For the text-containing cell, return its midpoint in [x, y] coordinate format. 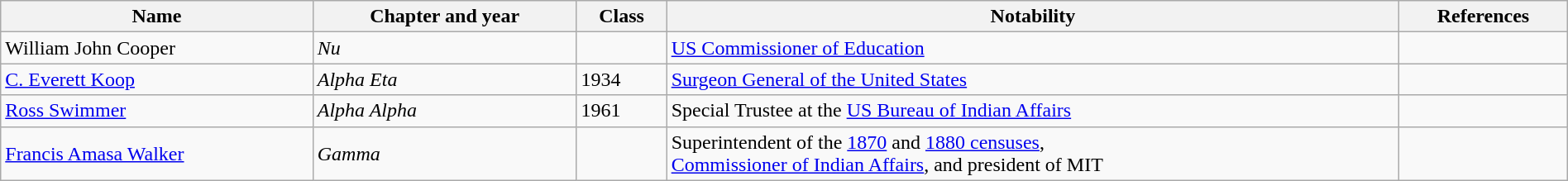
Surgeon General of the United States [1033, 79]
Special Trustee at the US Bureau of Indian Affairs [1033, 111]
Superintendent of the 1870 and 1880 censuses,Commissioner of Indian Affairs, and president of MIT [1033, 154]
Alpha Alpha [445, 111]
Alpha Eta [445, 79]
Ross Swimmer [157, 111]
1961 [622, 111]
US Commissioner of Education [1033, 48]
Chapter and year [445, 17]
References [1484, 17]
Francis Amasa Walker [157, 154]
Name [157, 17]
Class [622, 17]
William John Cooper [157, 48]
C. Everett Koop [157, 79]
1934 [622, 79]
Nu [445, 48]
Notability [1033, 17]
Gamma [445, 154]
